Scan for the cell matching the given text and deliver its (x, y) coordinate at center. 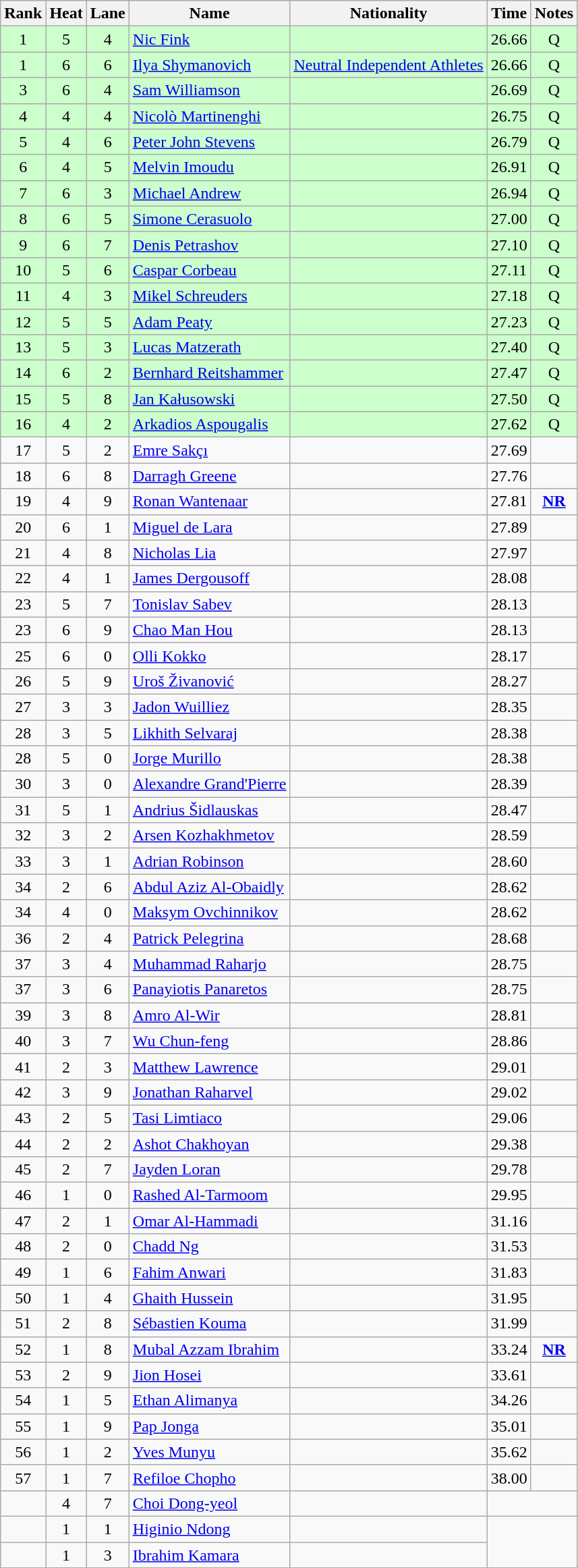
Jion Hosei (209, 1375)
41 (23, 1066)
29.38 (509, 1144)
28.86 (509, 1041)
28.39 (509, 784)
Fahim Anwari (209, 1272)
44 (23, 1144)
29.02 (509, 1092)
56 (23, 1452)
32 (23, 836)
Peter John Stevens (209, 142)
51 (23, 1324)
27 (23, 707)
26 (23, 681)
Mikel Schreuders (209, 296)
Adrian Robinson (209, 861)
49 (23, 1272)
Jonathan Raharvel (209, 1092)
27.50 (509, 399)
29.78 (509, 1170)
Choi Dong-yeol (209, 1503)
27.69 (509, 450)
Omar Al-Hammadi (209, 1221)
27.11 (509, 270)
43 (23, 1118)
Panayiotis Panaretos (209, 990)
Higinio Ndong (209, 1529)
27.81 (509, 502)
Alexandre Grand'Pierre (209, 784)
Olli Kokko (209, 655)
Abdul Aziz Al-Obaidly (209, 887)
46 (23, 1195)
22 (23, 578)
Tasi Limtiaco (209, 1118)
31.83 (509, 1272)
28.17 (509, 655)
54 (23, 1401)
33.24 (509, 1349)
Notes (554, 13)
12 (23, 322)
Ibrahim Kamara (209, 1555)
11 (23, 296)
27.89 (509, 527)
25 (23, 655)
31 (23, 810)
19 (23, 502)
Name (209, 13)
27.40 (509, 348)
13 (23, 348)
39 (23, 1015)
31.99 (509, 1324)
Yves Munyu (209, 1452)
27.10 (509, 244)
35.62 (509, 1452)
27.23 (509, 322)
Tonislav Sabev (209, 604)
31.53 (509, 1247)
Patrick Pelegrina (209, 938)
26.75 (509, 116)
Nationality (388, 13)
Muhammad Raharjo (209, 964)
Nic Fink (209, 39)
Amro Al-Wir (209, 1015)
36 (23, 938)
42 (23, 1092)
Denis Petrashov (209, 244)
31.95 (509, 1298)
31.16 (509, 1221)
55 (23, 1426)
Rank (23, 13)
Wu Chun-feng (209, 1041)
47 (23, 1221)
26.94 (509, 193)
28.08 (509, 578)
33 (23, 861)
Matthew Lawrence (209, 1066)
Chao Man Hou (209, 630)
26.91 (509, 167)
14 (23, 373)
40 (23, 1041)
26.69 (509, 90)
Maksym Ovchinnikov (209, 913)
Pap Jonga (209, 1426)
28.68 (509, 938)
38.00 (509, 1478)
James Dergousoff (209, 578)
Lane (108, 13)
20 (23, 527)
Uroš Živanović (209, 681)
Darragh Greene (209, 476)
15 (23, 399)
Likhith Selvaraj (209, 732)
Andrius Šidlauskas (209, 810)
21 (23, 553)
30 (23, 784)
27.76 (509, 476)
Arsen Kozhakhmetov (209, 836)
29.01 (509, 1066)
Ethan Alimanya (209, 1401)
28.47 (509, 810)
18 (23, 476)
Refiloe Chopho (209, 1478)
Michael Andrew (209, 193)
28.81 (509, 1015)
Ashot Chakhoyan (209, 1144)
28.60 (509, 861)
Ilya Shymanovich (209, 65)
28.59 (509, 836)
Emre Sakçı (209, 450)
28.35 (509, 707)
Sébastien Kouma (209, 1324)
Bernhard Reitshammer (209, 373)
Neutral Independent Athletes (388, 65)
Melvin Imoudu (209, 167)
Jadon Wuilliez (209, 707)
Caspar Corbeau (209, 270)
34.26 (509, 1401)
52 (23, 1349)
26.79 (509, 142)
27.62 (509, 425)
35.01 (509, 1426)
Adam Peaty (209, 322)
29.95 (509, 1195)
Arkadios Aspougalis (209, 425)
Sam Williamson (209, 90)
48 (23, 1247)
27.47 (509, 373)
29.06 (509, 1118)
Heat (66, 13)
Lucas Matzerath (209, 348)
27.97 (509, 553)
27.00 (509, 219)
Mubal Azzam Ibrahim (209, 1349)
Time (509, 13)
Nicholas Lia (209, 553)
Simone Cerasuolo (209, 219)
17 (23, 450)
Rashed Al-Tarmoom (209, 1195)
Miguel de Lara (209, 527)
Chadd Ng (209, 1247)
Jayden Loran (209, 1170)
Jan Kałusowski (209, 399)
50 (23, 1298)
Ronan Wantenaar (209, 502)
Jorge Murillo (209, 759)
Ghaith Hussein (209, 1298)
57 (23, 1478)
33.61 (509, 1375)
45 (23, 1170)
27.18 (509, 296)
10 (23, 270)
53 (23, 1375)
Nicolò Martinenghi (209, 116)
16 (23, 425)
28.27 (509, 681)
